Search for the cell housing the specified text and yield its (X, Y) center coordinate. 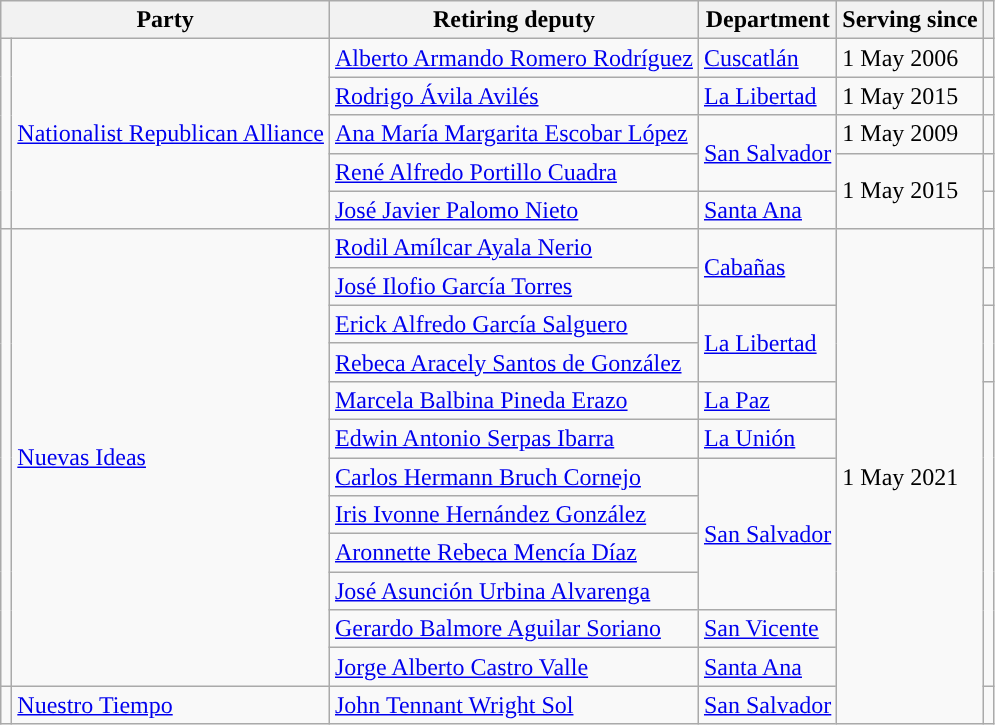
Cabañas (767, 267)
Ana María Margarita Escobar López (514, 134)
1 May 2009 (910, 134)
Cuscatlán (767, 58)
1 May 2021 (910, 476)
Rodrigo Ávila Avilés (514, 96)
Nuestro Tiempo (171, 705)
Rebeca Aracely Santos de González (514, 362)
Marcela Balbina Pineda Erazo (514, 400)
La Paz (767, 400)
Rodil Amílcar Ayala Nerio (514, 248)
San Vicente (767, 629)
Nuevas Ideas (171, 458)
Jorge Alberto Castro Valle (514, 667)
Department (767, 20)
Retiring deputy (514, 20)
Erick Alfredo García Salguero (514, 324)
La Unión (767, 438)
Gerardo Balmore Aguilar Soriano (514, 629)
John Tennant Wright Sol (514, 705)
Alberto Armando Romero Rodríguez (514, 58)
Serving since (910, 20)
Party (166, 20)
José Asunción Urbina Alvarenga (514, 591)
Carlos Hermann Bruch Cornejo (514, 477)
Iris Ivonne Hernández González (514, 515)
René Alfredo Portillo Cuadra (514, 172)
Nationalist Republican Alliance (171, 134)
1 May 2006 (910, 58)
José Javier Palomo Nieto (514, 210)
Edwin Antonio Serpas Ibarra (514, 438)
Aronnette Rebeca Mencía Díaz (514, 553)
José Ilofio García Torres (514, 286)
